Pinpoint the cell where the given text exists, returning its (X, Y) midpoint coordinate. 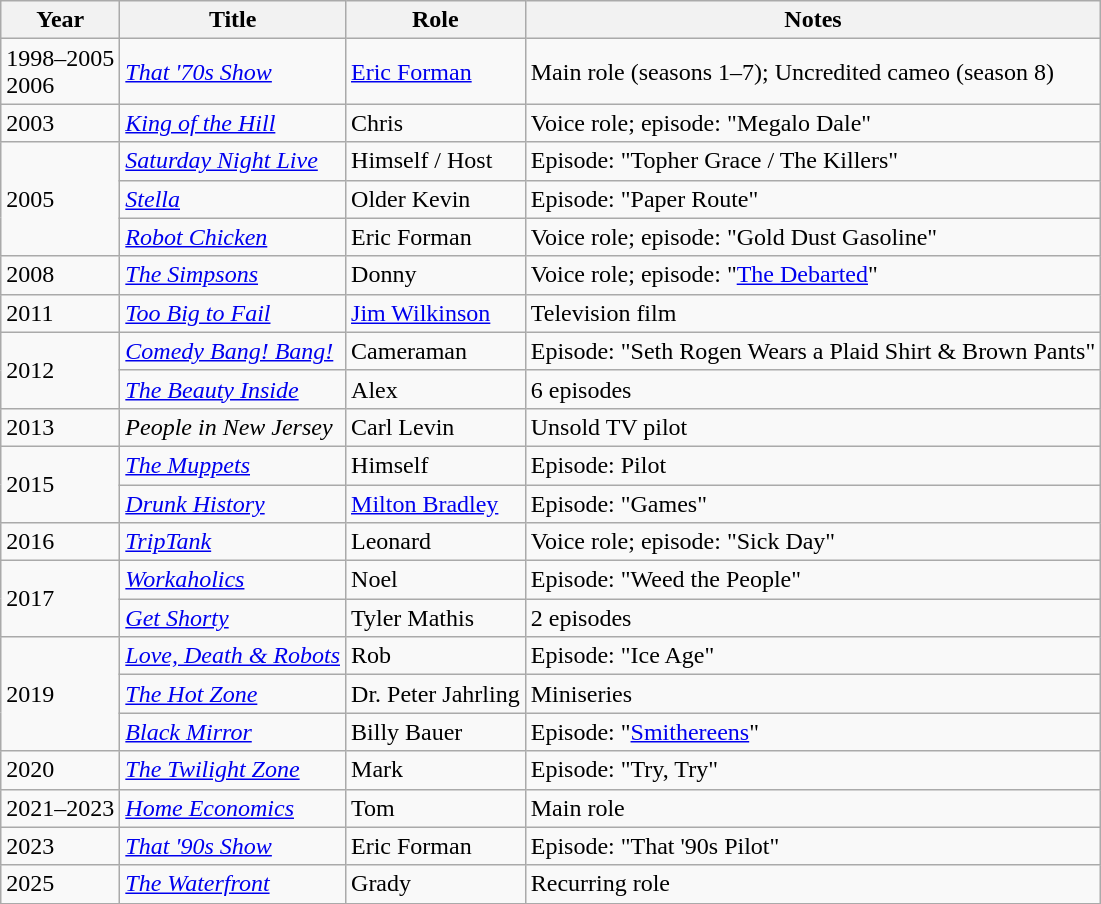
Older Kevin (436, 199)
Love, Death & Robots (233, 656)
Tyler Mathis (436, 618)
2023 (60, 846)
Episode: "Smithereens" (813, 732)
Milton Bradley (436, 503)
Title (233, 20)
Jim Wilkinson (436, 313)
Main role (seasons 1–7); Uncredited cameo (season 8) (813, 72)
TripTank (233, 542)
Episode: "Paper Route" (813, 199)
Carl Levin (436, 427)
Episode: "That '90s Pilot" (813, 846)
Episode: "Weed the People" (813, 580)
Role (436, 20)
2021–2023 (60, 808)
Black Mirror (233, 732)
2008 (60, 275)
Unsold TV pilot (813, 427)
People in New Jersey (233, 427)
Episode: Pilot (813, 465)
Main role (813, 808)
The Simpsons (233, 275)
Himself (436, 465)
Episode: "Try, Try" (813, 770)
Drunk History (233, 503)
Billy Bauer (436, 732)
2020 (60, 770)
Miniseries (813, 694)
Episode: "Topher Grace / The Killers" (813, 161)
The Muppets (233, 465)
Television film (813, 313)
Voice role; episode: "Megalo Dale" (813, 123)
Year (60, 20)
Comedy Bang! Bang! (233, 351)
Voice role; episode: "Gold Dust Gasoline" (813, 237)
The Hot Zone (233, 694)
The Beauty Inside (233, 389)
That '90s Show (233, 846)
Cameraman (436, 351)
Recurring role (813, 884)
2025 (60, 884)
Episode: "Games" (813, 503)
That '70s Show (233, 72)
Donny (436, 275)
2013 (60, 427)
2016 (60, 542)
Rob (436, 656)
2003 (60, 123)
2019 (60, 694)
2005 (60, 199)
Dr. Peter Jahrling (436, 694)
Himself / Host (436, 161)
Robot Chicken (233, 237)
Episode: "Ice Age" (813, 656)
Grady (436, 884)
2017 (60, 599)
King of the Hill (233, 123)
2012 (60, 370)
Notes (813, 20)
The Waterfront (233, 884)
Voice role; episode: "The Debarted" (813, 275)
Tom (436, 808)
Get Shorty (233, 618)
Mark (436, 770)
Alex (436, 389)
Workaholics (233, 580)
Saturday Night Live (233, 161)
Too Big to Fail (233, 313)
Stella (233, 199)
2 episodes (813, 618)
1998–20052006 (60, 72)
Leonard (436, 542)
Home Economics (233, 808)
2015 (60, 484)
Noel (436, 580)
Episode: "Seth Rogen Wears a Plaid Shirt & Brown Pants" (813, 351)
2011 (60, 313)
Chris (436, 123)
The Twilight Zone (233, 770)
Voice role; episode: "Sick Day" (813, 542)
6 episodes (813, 389)
